Determine the [x, y] coordinate at the center of the cell enclosing the given text.  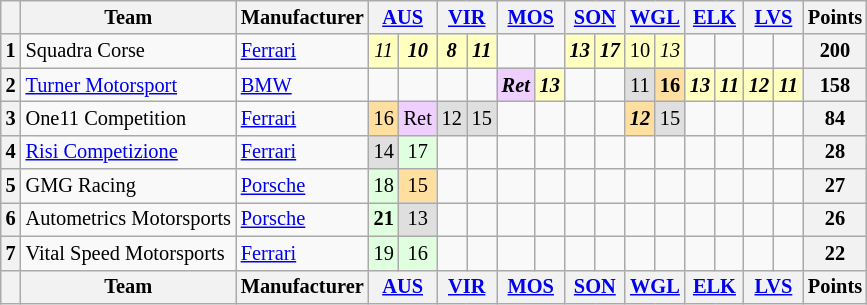
5 [11, 186]
One11 Competition [128, 118]
3 [11, 118]
2 [11, 85]
8 [452, 51]
200 [835, 51]
Autometrics Motorsports [128, 219]
Risi Competizione [128, 152]
Squadra Corse [128, 51]
28 [835, 152]
6 [11, 219]
22 [835, 253]
GMG Racing [128, 186]
84 [835, 118]
18 [384, 186]
1 [11, 51]
26 [835, 219]
158 [835, 85]
7 [11, 253]
14 [384, 152]
BMW [302, 85]
4 [11, 152]
21 [384, 219]
19 [384, 253]
27 [835, 186]
Vital Speed Motorsports [128, 253]
Turner Motorsport [128, 85]
